Capture the cell that displays the provided text and extract its [x, y] central coordinate. 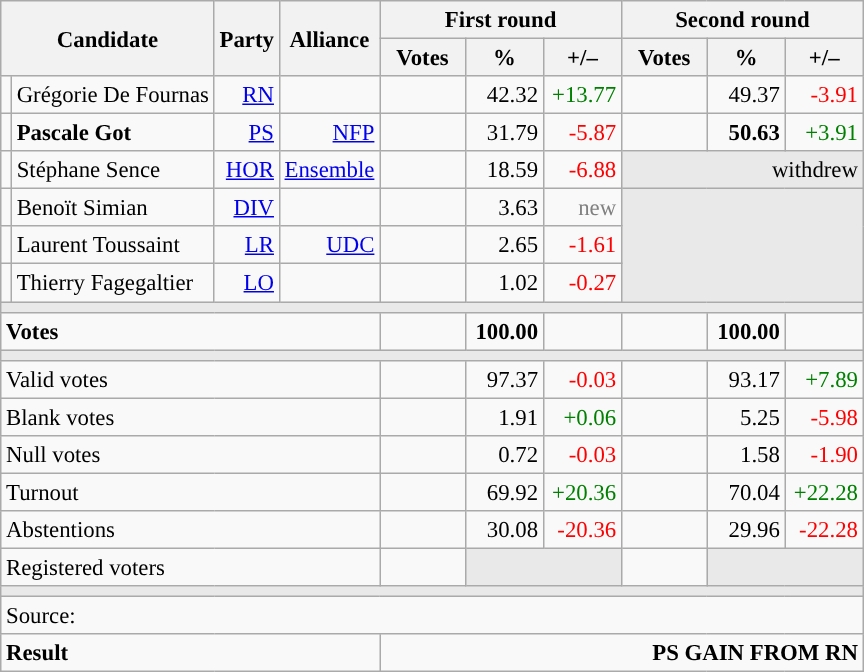
Null votes [190, 455]
UDC [329, 245]
-6.88 [582, 170]
5.25 [746, 417]
Valid votes [190, 379]
Source: [432, 616]
Grégorie De Fournas [112, 95]
30.08 [504, 530]
Result [190, 653]
Stéphane Sence [112, 170]
1.02 [504, 283]
-20.36 [582, 530]
Candidate [108, 38]
+0.06 [582, 417]
-1.90 [824, 455]
+7.89 [824, 379]
new [582, 208]
42.32 [504, 95]
+3.91 [824, 133]
70.04 [746, 492]
+20.36 [582, 492]
49.37 [746, 95]
LO [246, 283]
97.37 [504, 379]
Laurent Toussaint [112, 245]
First round [501, 20]
Benoït Simian [112, 208]
Second round [742, 20]
29.96 [746, 530]
PS GAIN FROM RN [622, 653]
+13.77 [582, 95]
-22.28 [824, 530]
-5.98 [824, 417]
18.59 [504, 170]
Registered voters [190, 567]
-5.87 [582, 133]
1.91 [504, 417]
Abstentions [190, 530]
LR [246, 245]
Turnout [190, 492]
HOR [246, 170]
Blank votes [190, 417]
NFP [329, 133]
+22.28 [824, 492]
Party [246, 38]
Pascale Got [112, 133]
PS [246, 133]
0.72 [504, 455]
Alliance [329, 38]
3.63 [504, 208]
69.92 [504, 492]
-3.91 [824, 95]
-0.27 [582, 283]
Ensemble [329, 170]
RN [246, 95]
-1.61 [582, 245]
31.79 [504, 133]
93.17 [746, 379]
1.58 [746, 455]
2.65 [504, 245]
DIV [246, 208]
withdrew [742, 170]
50.63 [746, 133]
Thierry Fagegaltier [112, 283]
